Return (x, y) of the center of cell containing provided text 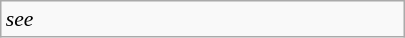
see (203, 19)
